Search for the cell housing the specified text and yield its [x, y] center coordinate. 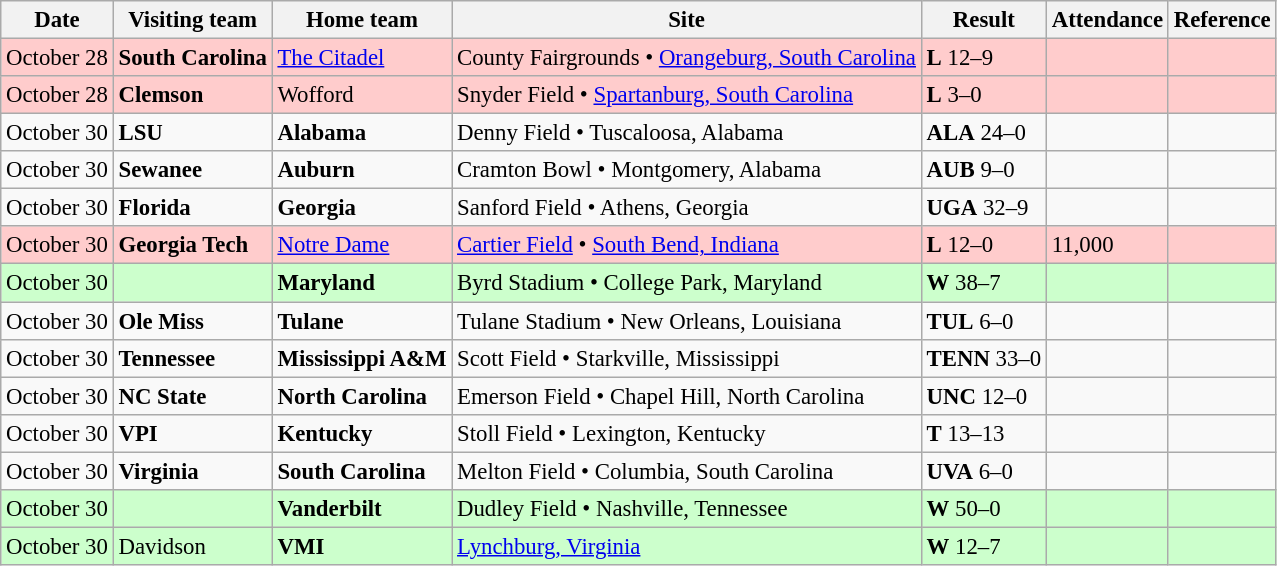
Kentucky [362, 433]
L 3–0 [984, 95]
LSU [192, 133]
NC State [192, 396]
Ole Miss [192, 321]
VMI [362, 546]
Wofford [362, 95]
Lynchburg, Virginia [687, 546]
Cartier Field • South Bend, Indiana [687, 245]
Alabama [362, 133]
Notre Dame [362, 245]
Florida [192, 208]
Dudley Field • Nashville, Tennessee [687, 509]
Maryland [362, 283]
Clemson [192, 95]
Vanderbilt [362, 509]
L 12–0 [984, 245]
VPI [192, 433]
Stoll Field • Lexington, Kentucky [687, 433]
Home team [362, 20]
UVA 6–0 [984, 471]
County Fairgrounds • Orangeburg, South Carolina [687, 58]
Tulane Stadium • New Orleans, Louisiana [687, 321]
Date [57, 20]
Auburn [362, 170]
UNC 12–0 [984, 396]
Tulane [362, 321]
L 12–9 [984, 58]
Tennessee [192, 358]
The Citadel [362, 58]
Snyder Field • Spartanburg, South Carolina [687, 95]
11,000 [1107, 245]
Sewanee [192, 170]
Virginia [192, 471]
Scott Field • Starkville, Mississippi [687, 358]
Attendance [1107, 20]
AUB 9–0 [984, 170]
UGA 32–9 [984, 208]
Denny Field • Tuscaloosa, Alabama [687, 133]
Sanford Field • Athens, Georgia [687, 208]
T 13–13 [984, 433]
Georgia [362, 208]
Byrd Stadium • College Park, Maryland [687, 283]
TUL 6–0 [984, 321]
North Carolina [362, 396]
Cramton Bowl • Montgomery, Alabama [687, 170]
Result [984, 20]
Melton Field • Columbia, South Carolina [687, 471]
W 50–0 [984, 509]
W 38–7 [984, 283]
Reference [1222, 20]
Visiting team [192, 20]
ALA 24–0 [984, 133]
TENN 33–0 [984, 358]
W 12–7 [984, 546]
Emerson Field • Chapel Hill, North Carolina [687, 396]
Mississippi A&M [362, 358]
Davidson [192, 546]
Georgia Tech [192, 245]
Site [687, 20]
